From the cell containing the given text, extract its center point as (x, y) coordinate. 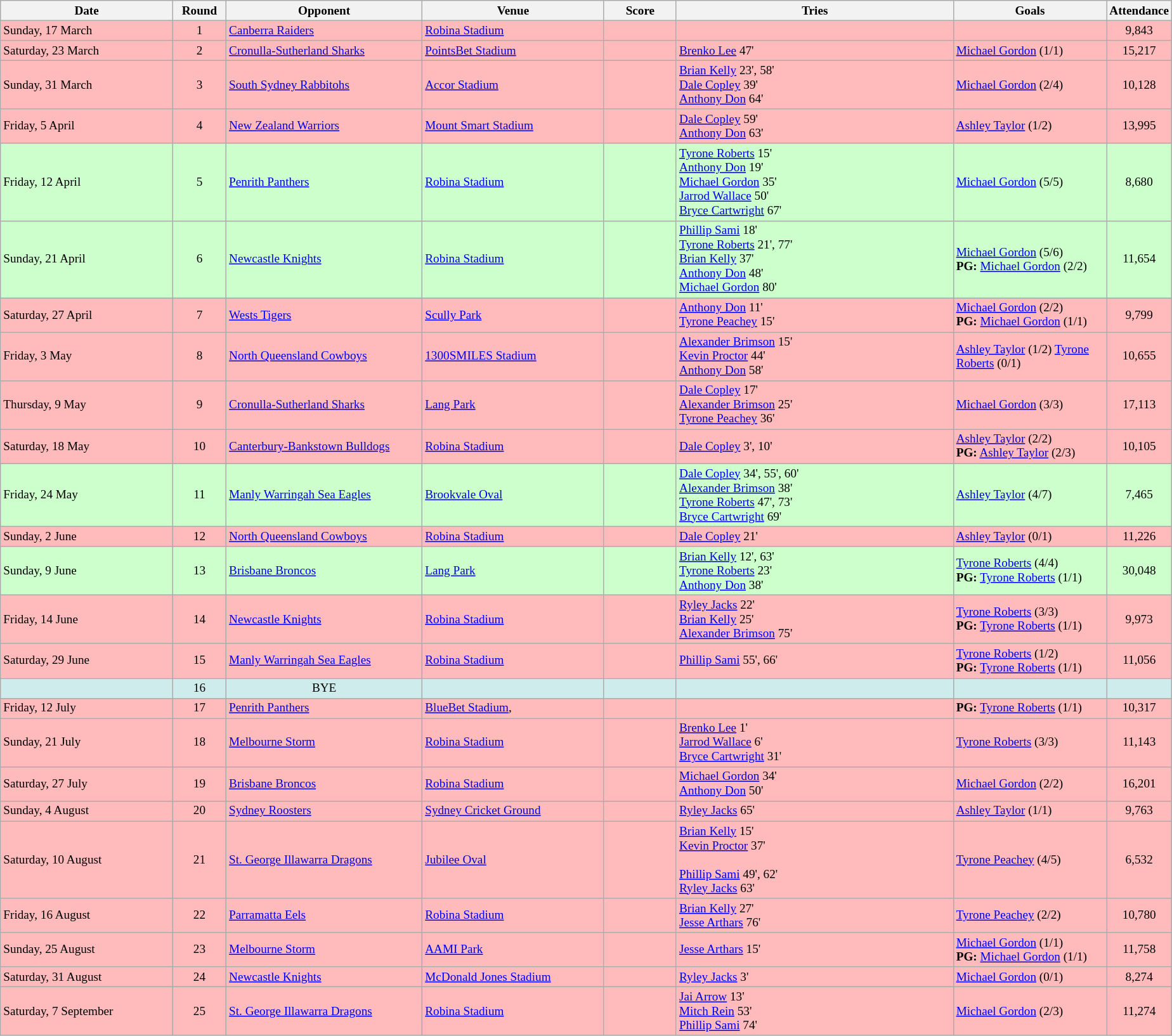
Phillip Sami 55', 66' (814, 661)
13,995 (1139, 126)
Michael Gordon 34' Anthony Don 50' (814, 784)
PG: Tyrone Roberts (1/1) (1030, 708)
Saturday, 29 June (87, 661)
Sydney Roosters (325, 811)
Michael Gordon (2/2) PG: Michael Gordon (1/1) (1030, 315)
17,113 (1139, 405)
Ashley Taylor (4/7) (1030, 495)
Sunday, 21 July (87, 743)
Mount Smart Stadium (514, 126)
9,843 (1139, 30)
Wests Tigers (325, 315)
6 (199, 259)
16,201 (1139, 784)
Saturday, 18 May (87, 446)
9 (199, 405)
Sydney Cricket Ground (514, 811)
Ryley Jacks 22' Brian Kelly 25' Alexander Brimson 75' (814, 620)
13 (199, 571)
1300SMILES Stadium (514, 356)
Ryley Jacks 3' (814, 977)
Attendance (1139, 11)
6,532 (1139, 860)
Tyrone Roberts (4/4) PG: Tyrone Roberts (1/1) (1030, 571)
Michael Gordon (2/2) (1030, 784)
3 (199, 85)
Michael Gordon (2/4) (1030, 85)
2 (199, 51)
Sunday, 4 August (87, 811)
7 (199, 315)
Brian Kelly 12', 63' Tyrone Roberts 23' Anthony Don 38' (814, 571)
Ashley Taylor (1/2) Tyrone Roberts (0/1) (1030, 356)
Michael Gordon (1/1) (1030, 51)
Phillip Sami 18' Tyrone Roberts 21', 77' Brian Kelly 37' Anthony Don 48' Michael Gordon 80' (814, 259)
Friday, 12 April (87, 182)
Michael Gordon (5/6) PG: Michael Gordon (2/2) (1030, 259)
Michael Gordon (1/1) PG: Michael Gordon (1/1) (1030, 950)
11,226 (1139, 536)
11,274 (1139, 1012)
Brian Kelly 23', 58' Dale Copley 39' Anthony Don 64' (814, 85)
10 (199, 446)
Dale Copley 34', 55', 60' Alexander Brimson 38' Tyrone Roberts 47', 73' Bryce Cartwright 69' (814, 495)
Dale Copley 59' Anthony Don 63' (814, 126)
Sunday, 2 June (87, 536)
10,105 (1139, 446)
15,217 (1139, 51)
Dale Copley 17' Alexander Brimson 25' Tyrone Peachey 36' (814, 405)
Sunday, 9 June (87, 571)
New Zealand Warriors (325, 126)
Round (199, 11)
Saturday, 27 April (87, 315)
Friday, 24 May (87, 495)
Brenko Lee 47' (814, 51)
Friday, 5 April (87, 126)
Saturday, 31 August (87, 977)
Venue (514, 11)
Anthony Don 11' Tyrone Peachey 15' (814, 315)
Jai Arrow 13' Mitch Rein 53' Phillip Sami 74' (814, 1012)
8,274 (1139, 977)
Ashley Taylor (2/2) PG: Ashley Taylor (2/3) (1030, 446)
Alexander Brimson 15' Kevin Proctor 44' Anthony Don 58' (814, 356)
Friday, 16 August (87, 916)
8,680 (1139, 182)
Tyrone Roberts (3/3) PG: Tyrone Roberts (1/1) (1030, 620)
16 (199, 688)
Tyrone Roberts (1/2) PG: Tyrone Roberts (1/1) (1030, 661)
Tyrone Peachey (4/5) (1030, 860)
Sunday, 31 March (87, 85)
10,655 (1139, 356)
Michael Gordon (0/1) (1030, 977)
5 (199, 182)
9,763 (1139, 811)
Sunday, 21 April (87, 259)
Friday, 14 June (87, 620)
Saturday, 10 August (87, 860)
Brian Kelly 27' Jesse Arthars 76' (814, 916)
10,780 (1139, 916)
Accor Stadium (514, 85)
11,758 (1139, 950)
Ashley Taylor (1/2) (1030, 126)
11,143 (1139, 743)
1 (199, 30)
BlueBet Stadium, (514, 708)
PointsBet Stadium (514, 51)
10,317 (1139, 708)
Dale Copley 3', 10' (814, 446)
10,128 (1139, 85)
Goals (1030, 11)
BYE (325, 688)
Ashley Taylor (1/1) (1030, 811)
McDonald Jones Stadium (514, 977)
30,048 (1139, 571)
Michael Gordon (5/5) (1030, 182)
Saturday, 23 March (87, 51)
23 (199, 950)
25 (199, 1012)
Tyrone Roberts (3/3) (1030, 743)
12 (199, 536)
Parramatta Eels (325, 916)
AAMI Park (514, 950)
Brenko Lee 1' Jarrod Wallace 6' Bryce Cartwright 31' (814, 743)
14 (199, 620)
Ryley Jacks 65' (814, 811)
11,654 (1139, 259)
Ashley Taylor (0/1) (1030, 536)
Brian Kelly 15' Kevin Proctor 37' Phillip Sami 49', 62' Ryley Jacks 63' (814, 860)
Canterbury-Bankstown Bulldogs (325, 446)
Score (640, 11)
Saturday, 27 July (87, 784)
11 (199, 495)
9,973 (1139, 620)
15 (199, 661)
Brookvale Oval (514, 495)
Saturday, 7 September (87, 1012)
21 (199, 860)
19 (199, 784)
9,799 (1139, 315)
11,056 (1139, 661)
Canberra Raiders (325, 30)
Dale Copley 21' (814, 536)
Jubilee Oval (514, 860)
Opponent (325, 11)
8 (199, 356)
Michael Gordon (2/3) (1030, 1012)
18 (199, 743)
17 (199, 708)
Thursday, 9 May (87, 405)
7,465 (1139, 495)
Friday, 3 May (87, 356)
24 (199, 977)
20 (199, 811)
Tyrone Peachey (2/2) (1030, 916)
Michael Gordon (3/3) (1030, 405)
4 (199, 126)
Tries (814, 11)
South Sydney Rabbitohs (325, 85)
22 (199, 916)
Scully Park (514, 315)
Friday, 12 July (87, 708)
Date (87, 11)
Jesse Arthars 15' (814, 950)
Sunday, 17 March (87, 30)
Tyrone Roberts 15' Anthony Don 19' Michael Gordon 35' Jarrod Wallace 50' Bryce Cartwright 67' (814, 182)
Sunday, 25 August (87, 950)
